Pinpoint the cell where the given text exists, returning its [X, Y] midpoint coordinate. 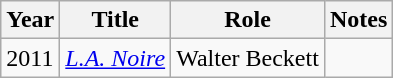
Year [30, 20]
2011 [30, 58]
Notes [358, 20]
Title [116, 20]
Role [248, 20]
L.A. Noire [116, 58]
Walter Beckett [248, 58]
